Locate the cell with the specified text and output its (X, Y) center coordinate. 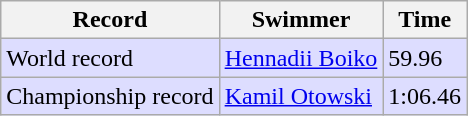
Swimmer (301, 20)
Kamil Otowski (301, 96)
Hennadii Boiko (301, 58)
1:06.46 (425, 96)
59.96 (425, 58)
Championship record (110, 96)
Time (425, 20)
World record (110, 58)
Record (110, 20)
